Provide the [X, Y] coordinate of the cell's center where the given text is located.  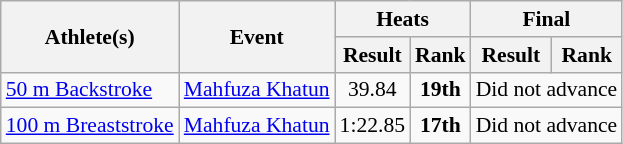
Athlete(s) [90, 36]
Event [257, 36]
39.84 [372, 90]
Heats [403, 19]
100 m Breaststroke [90, 126]
50 m Backstroke [90, 90]
Final [547, 19]
17th [440, 126]
1:22.85 [372, 126]
19th [440, 90]
